Search for the cell housing the specified text and yield its [X, Y] center coordinate. 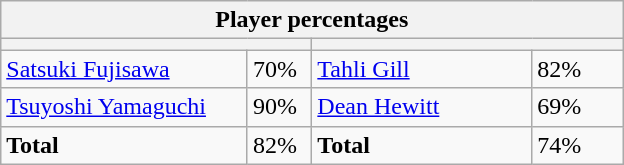
70% [279, 69]
Player percentages [312, 20]
Satsuki Fujisawa [124, 69]
Dean Hewitt [422, 107]
69% [578, 107]
Tahli Gill [422, 69]
90% [279, 107]
Tsuyoshi Yamaguchi [124, 107]
74% [578, 145]
